Detect which cell encompasses the target text, then output its (X, Y) center coordinate. 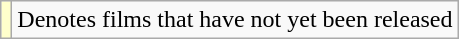
Denotes films that have not yet been released (235, 20)
